Search for the cell housing the specified text and yield its (X, Y) center coordinate. 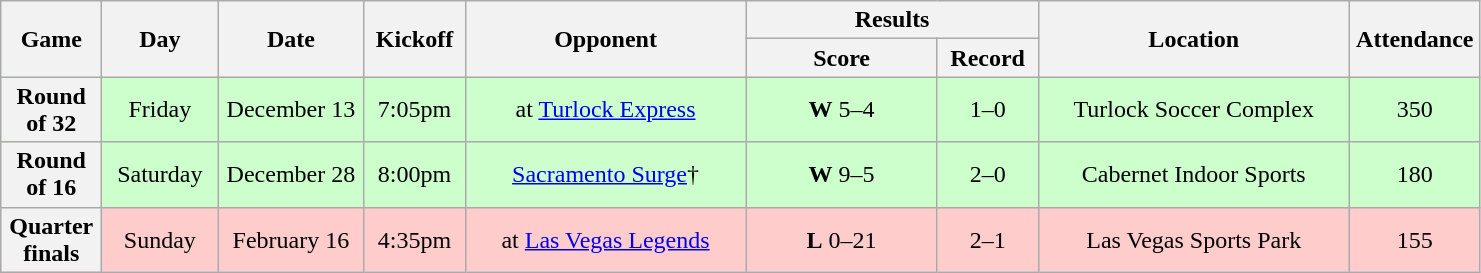
L 0–21 (842, 240)
Round of 32 (52, 110)
7:05pm (414, 110)
155 (1414, 240)
Attendance (1414, 39)
Day (160, 39)
Sacramento Surge† (606, 174)
8:00pm (414, 174)
Game (52, 39)
Cabernet Indoor Sports (1194, 174)
2–0 (988, 174)
Record (988, 58)
Turlock Soccer Complex (1194, 110)
at Las Vegas Legends (606, 240)
Results (892, 20)
Opponent (606, 39)
December 28 (291, 174)
Round of 16 (52, 174)
4:35pm (414, 240)
Kickoff (414, 39)
February 16 (291, 240)
W 5–4 (842, 110)
W 9–5 (842, 174)
Location (1194, 39)
1–0 (988, 110)
Date (291, 39)
Las Vegas Sports Park (1194, 240)
180 (1414, 174)
Quarter finals (52, 240)
2–1 (988, 240)
Saturday (160, 174)
350 (1414, 110)
Sunday (160, 240)
Score (842, 58)
Friday (160, 110)
December 13 (291, 110)
at Turlock Express (606, 110)
